Search for the cell housing the specified text and yield its [x, y] center coordinate. 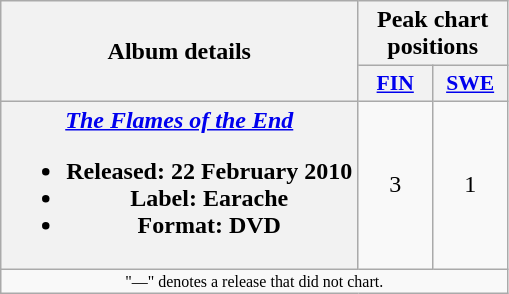
3 [396, 184]
Peak chart positions [433, 34]
FIN [396, 84]
Album details [180, 52]
"—" denotes a release that did not chart. [254, 280]
The Flames of the EndReleased: 22 February 2010Label: EaracheFormat: DVD [180, 184]
1 [470, 184]
SWE [470, 84]
